Detect which cell encompasses the target text, then output its (X, Y) center coordinate. 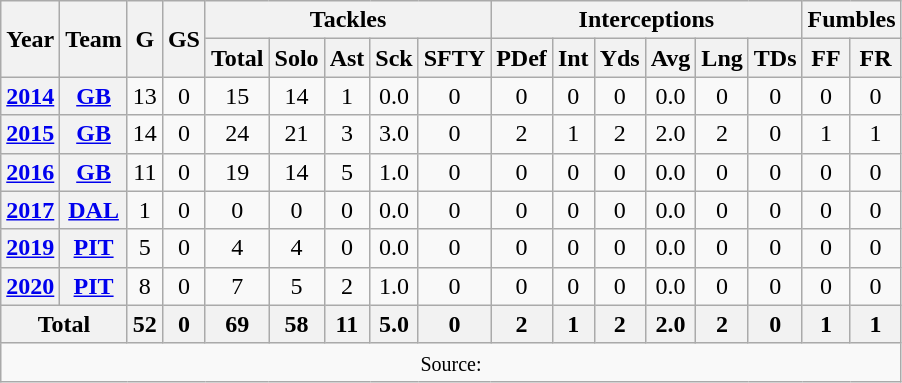
Avg (670, 58)
19 (237, 172)
2015 (30, 134)
3.0 (394, 134)
8 (144, 286)
PDef (522, 58)
2020 (30, 286)
Solo (296, 58)
Interceptions (646, 20)
2017 (30, 210)
52 (144, 324)
2019 (30, 248)
TDs (775, 58)
15 (237, 96)
5.0 (394, 324)
2014 (30, 96)
13 (144, 96)
58 (296, 324)
Lng (722, 58)
DAL (94, 210)
Fumbles (852, 20)
SFTY (454, 58)
FR (876, 58)
3 (347, 134)
69 (237, 324)
24 (237, 134)
Sck (394, 58)
7 (237, 286)
Team (94, 39)
21 (296, 134)
Ast (347, 58)
Year (30, 39)
Yds (620, 58)
FF (826, 58)
G (144, 39)
2016 (30, 172)
Tackles (348, 20)
Int (573, 58)
Source: (451, 362)
GS (184, 39)
